Search for the cell housing the specified text and yield its (X, Y) center coordinate. 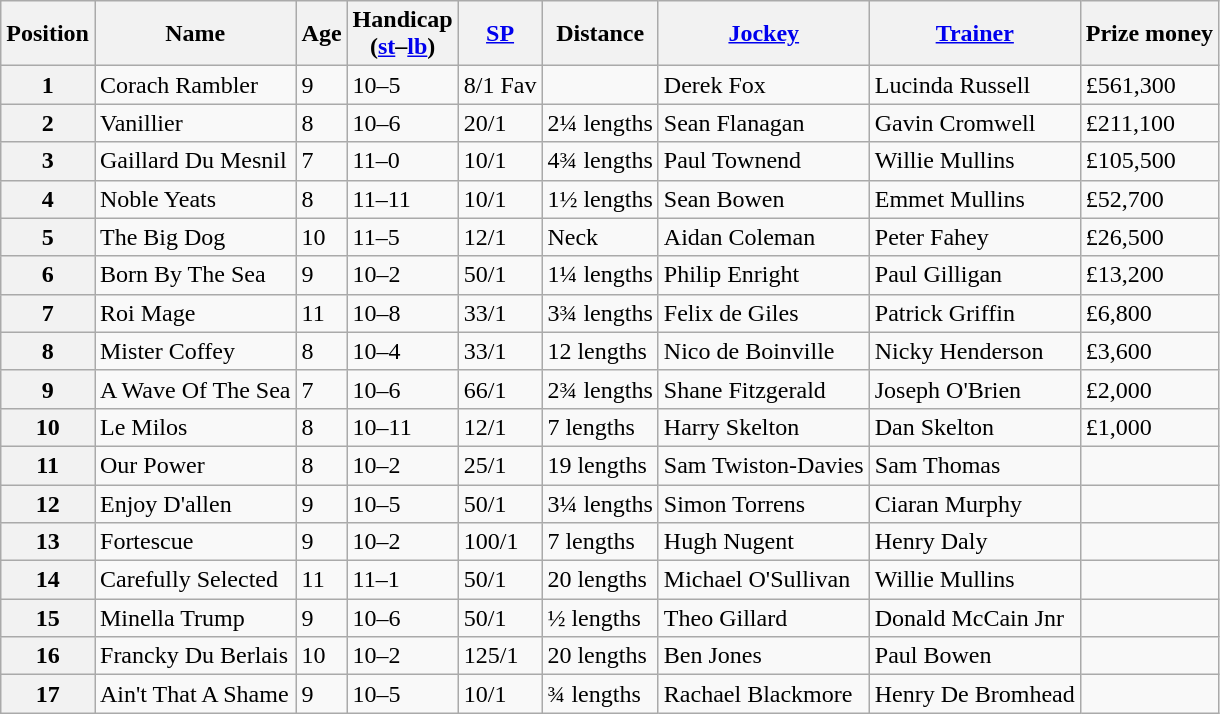
Vanillier (195, 123)
Sean Flanagan (764, 123)
Joseph O'Brien (974, 389)
19 lengths (600, 465)
12 lengths (600, 351)
£3,600 (1149, 351)
20/1 (500, 123)
17 (48, 694)
½ lengths (600, 618)
Ain't That A Shame (195, 694)
£1,000 (1149, 427)
3 (48, 161)
Paul Gilligan (974, 275)
Mister Coffey (195, 351)
3¼ lengths (600, 503)
2¾ lengths (600, 389)
Simon Torrens (764, 503)
Dan Skelton (974, 427)
Nico de Boinville (764, 351)
11–0 (402, 161)
Emmet Mullins (974, 199)
Neck (600, 237)
Carefully Selected (195, 580)
11–1 (402, 580)
Philip Enright (764, 275)
Nicky Henderson (974, 351)
Derek Fox (764, 85)
Henry De Bromhead (974, 694)
£6,800 (1149, 313)
Sam Twiston-Davies (764, 465)
Donald McCain Jnr (974, 618)
10–11 (402, 427)
11–11 (402, 199)
4¾ lengths (600, 161)
10–4 (402, 351)
£2,000 (1149, 389)
1½ lengths (600, 199)
6 (48, 275)
Position (48, 34)
13 (48, 542)
Lucinda Russell (974, 85)
Noble Yeats (195, 199)
Ben Jones (764, 656)
15 (48, 618)
3¾ lengths (600, 313)
Ciaran Murphy (974, 503)
16 (48, 656)
125/1 (500, 656)
£13,200 (1149, 275)
Henry Daly (974, 542)
100/1 (500, 542)
The Big Dog (195, 237)
Jockey (764, 34)
£52,700 (1149, 199)
Minella Trump (195, 618)
Our Power (195, 465)
Rachael Blackmore (764, 694)
Le Milos (195, 427)
Name (195, 34)
Shane Fitzgerald (764, 389)
2 (48, 123)
SP (500, 34)
12 (48, 503)
Corach Rambler (195, 85)
Gavin Cromwell (974, 123)
Fortescue (195, 542)
2¼ lengths (600, 123)
Paul Townend (764, 161)
25/1 (500, 465)
Theo Gillard (764, 618)
Gaillard Du Mesnil (195, 161)
Prize money (1149, 34)
8/1 Fav (500, 85)
£105,500 (1149, 161)
Handicap(st–lb) (402, 34)
10–8 (402, 313)
£26,500 (1149, 237)
Roi Mage (195, 313)
Aidan Coleman (764, 237)
Enjoy D'allen (195, 503)
66/1 (500, 389)
Michael O'Sullivan (764, 580)
5 (48, 237)
1 (48, 85)
£211,100 (1149, 123)
1¼ lengths (600, 275)
4 (48, 199)
Felix de Giles (764, 313)
Sean Bowen (764, 199)
Hugh Nugent (764, 542)
£561,300 (1149, 85)
Peter Fahey (974, 237)
11–5 (402, 237)
¾ lengths (600, 694)
Trainer (974, 34)
14 (48, 580)
Paul Bowen (974, 656)
Distance (600, 34)
Harry Skelton (764, 427)
Francky Du Berlais (195, 656)
Age (322, 34)
Patrick Griffin (974, 313)
Sam Thomas (974, 465)
A Wave Of The Sea (195, 389)
Born By The Sea (195, 275)
